Find where the given text appears and provide that cell's center as (x, y) coordinate. 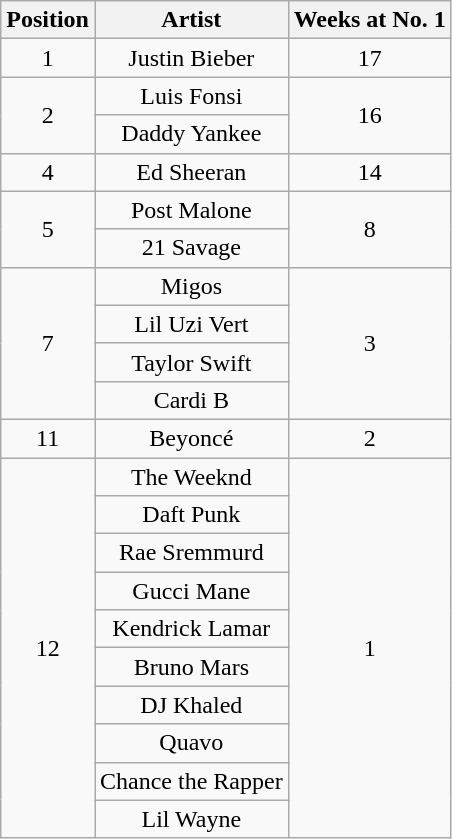
21 Savage (191, 248)
Daft Punk (191, 515)
Daddy Yankee (191, 134)
5 (48, 229)
7 (48, 343)
Taylor Swift (191, 362)
Bruno Mars (191, 667)
Lil Uzi Vert (191, 324)
Post Malone (191, 210)
Cardi B (191, 400)
Lil Wayne (191, 819)
11 (48, 438)
17 (370, 58)
12 (48, 648)
The Weeknd (191, 477)
14 (370, 172)
Position (48, 20)
Weeks at No. 1 (370, 20)
16 (370, 115)
DJ Khaled (191, 705)
Ed Sheeran (191, 172)
Kendrick Lamar (191, 629)
Justin Bieber (191, 58)
Artist (191, 20)
Beyoncé (191, 438)
Gucci Mane (191, 591)
3 (370, 343)
Quavo (191, 743)
Luis Fonsi (191, 96)
Migos (191, 286)
Chance the Rapper (191, 781)
Rae Sremmurd (191, 553)
8 (370, 229)
4 (48, 172)
